Search for the cell housing the specified text and yield its (x, y) center coordinate. 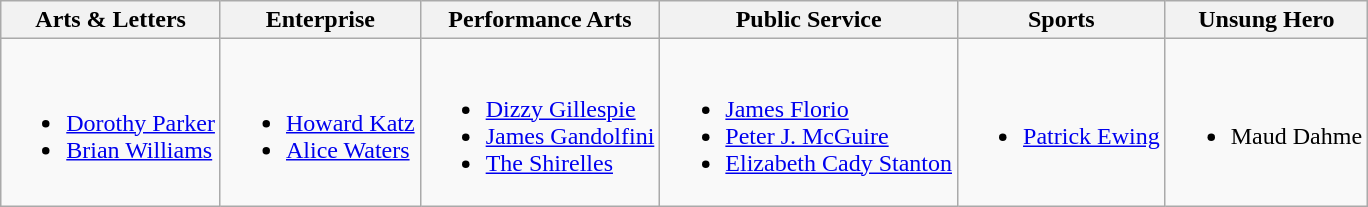
Arts & Letters (111, 20)
James FlorioPeter J. McGuireElizabeth Cady Stanton (809, 122)
Unsung Hero (1266, 20)
Dizzy GillespieJames GandolfiniThe Shirelles (540, 122)
Sports (1062, 20)
Maud Dahme (1266, 122)
Patrick Ewing (1062, 122)
Performance Arts (540, 20)
Public Service (809, 20)
Howard KatzAlice Waters (320, 122)
Enterprise (320, 20)
Dorothy ParkerBrian Williams (111, 122)
